Locate the cell with the specified text and output its [x, y] center coordinate. 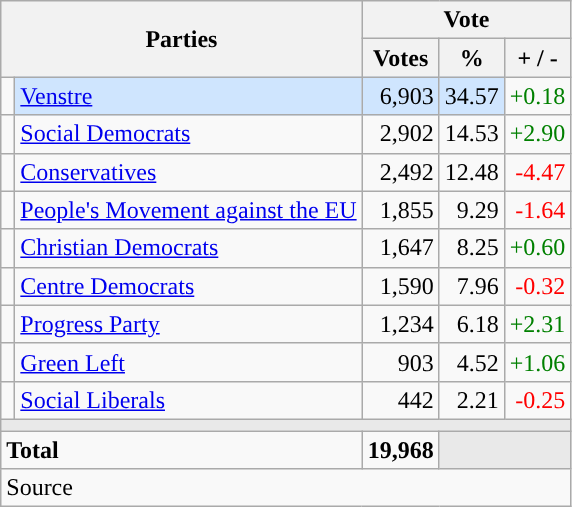
8.25 [472, 248]
2,492 [400, 172]
+2.31 [538, 324]
14.53 [472, 134]
Social Liberals [188, 400]
Vote [466, 20]
2,902 [400, 134]
Conservatives [188, 172]
34.57 [472, 96]
6.18 [472, 324]
19,968 [400, 449]
1,647 [400, 248]
1,234 [400, 324]
+0.18 [538, 96]
Green Left [188, 362]
+0.60 [538, 248]
442 [400, 400]
Christian Democrats [188, 248]
12.48 [472, 172]
4.52 [472, 362]
+1.06 [538, 362]
Source [286, 488]
Venstre [188, 96]
903 [400, 362]
1,855 [400, 210]
-1.64 [538, 210]
+2.90 [538, 134]
1,590 [400, 286]
2.21 [472, 400]
-4.47 [538, 172]
-0.25 [538, 400]
7.96 [472, 286]
Centre Democrats [188, 286]
Progress Party [188, 324]
People's Movement against the EU [188, 210]
Social Democrats [188, 134]
6,903 [400, 96]
Parties [182, 39]
% [472, 58]
9.29 [472, 210]
Votes [400, 58]
Total [182, 449]
+ / - [538, 58]
-0.32 [538, 286]
